Pinpoint the cell where the given text exists, returning its (x, y) midpoint coordinate. 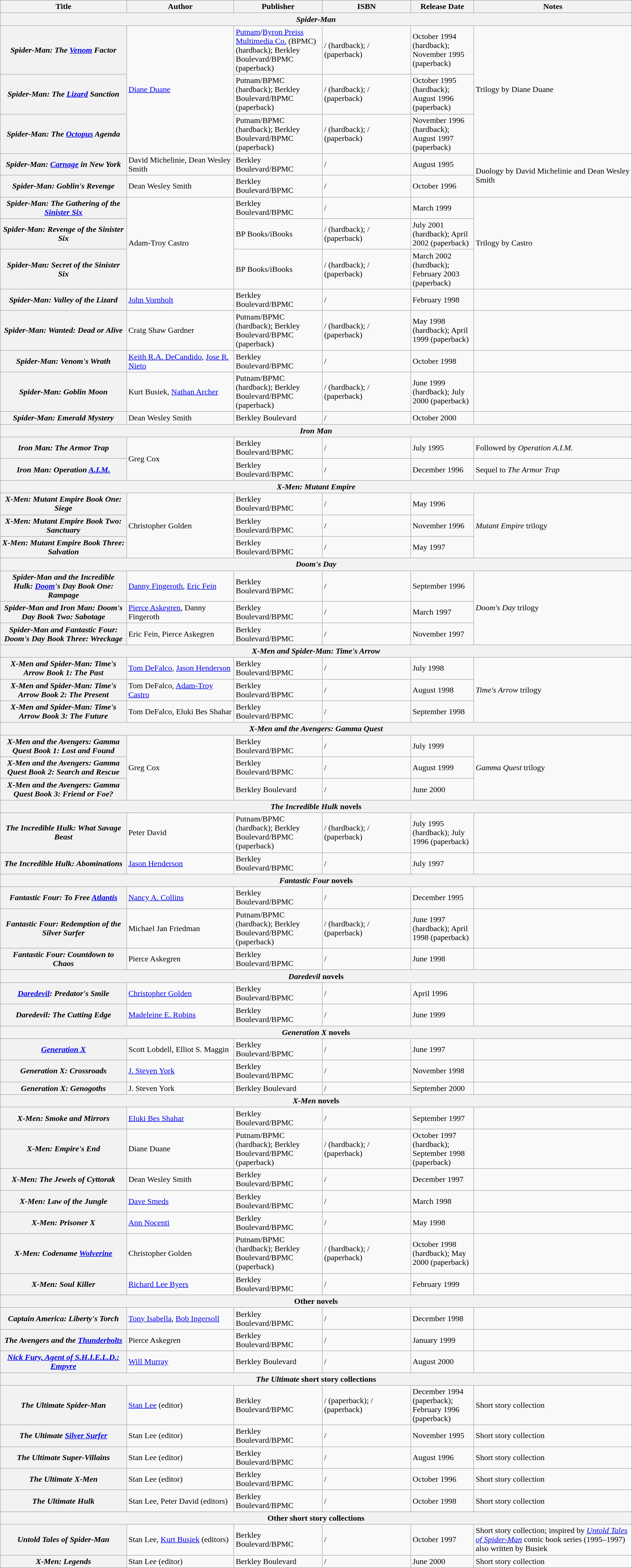
Spider-Man: The Octopus Agenda (63, 134)
X-Men: Mutant Empire (316, 487)
Pierce Askegren, Danny Fingeroth (180, 612)
Daredevil: Predator's Smile (63, 993)
Trilogy by Diane Duane (553, 90)
Followed by Operation A.I.M. (553, 448)
X-Men: Prisoner X (63, 1223)
Doom's Day (316, 564)
September 1997 (442, 1118)
October 1998 (hardback); May 2000 (paperback) (442, 1253)
Spider-Man: Venom's Wrath (63, 361)
Nancy A. Collins (180, 897)
July 1998 (442, 668)
The Ultimate Spider-Man (63, 1405)
The Incredible Hulk: What Savage Beast (63, 833)
Spider-Man: Goblin Moon (63, 392)
Spider-Man and Iron Man: Doom's Day Book Two: Sabotage (63, 612)
March 1997 (442, 612)
X-Men and the Avengers: Gamma Quest Book 3: Friend or Foe? (63, 789)
Spider-Man: Goblin's Revenge (63, 186)
July 2001 (hardback); April 2002 (paperback) (442, 234)
The Ultimate Super-Villains (63, 1458)
Spider-Man: Valley of the Lizard (63, 300)
X-Men novels (316, 1101)
November 1997 (442, 634)
Tony Isabella, Bob Ingersoll (180, 1318)
April 1996 (442, 993)
X-Men and the Avengers: Gamma Quest Book 2: Search and Rescue (63, 768)
December 1996 (442, 470)
June 1997 (442, 1049)
Kurt Busiek, Nathan Archer (180, 392)
David Michelinie, Dean Wesley Smith (180, 165)
The Ultimate Hulk (63, 1501)
The Ultimate short story collections (316, 1379)
X-Men: Mutant Empire Book One: Siege (63, 504)
Doom's Day trilogy (553, 608)
Spider-Man: Carnage in New York (63, 165)
August 1995 (442, 165)
November 1995 (442, 1436)
Other short story collections (316, 1518)
August 2000 (442, 1362)
August 1999 (442, 768)
Author (180, 7)
Generation X: Genogoths (63, 1088)
Duology by David Michelinie and Dean Wesley Smith (553, 175)
X-Men and Spider-Man: Time's Arrow Book 3: The Future (63, 712)
November 1996 (442, 526)
August 1996 (442, 1458)
Eluki Bes Shahar (180, 1118)
December 1994 (paperback); February 1996 (paperback) (442, 1405)
Other novels (316, 1301)
/ (paperback); / (paperback) (367, 1405)
Generation X novels (316, 1032)
The Avengers and the Thunderbolts (63, 1340)
Spider-Man (316, 19)
The Ultimate Silver Surfer (63, 1436)
Stan Lee, Kurt Busiek (editors) (180, 1540)
Craig Shaw Gardner (180, 330)
Spider-Man: The Lizard Sanction (63, 94)
February 1999 (442, 1284)
Spider-Man and Fantastic Four: Doom's Day Book Three: Wreckage (63, 634)
Nick Fury, Agent of S.H.I.E.L.D.: Empyre (63, 1362)
Spider-Man: Wanted: Dead or Alive (63, 330)
Peter David (180, 833)
Iron Man: Operation A.I.M. (63, 470)
Spider-Man and the Incredible Hulk: Doom's Day Book One: Rampage (63, 586)
Ann Nocenti (180, 1223)
Short story collection; inspired by Untold Tales of Spider-Man comic book series (1995–1997) also written by Busiek (553, 1540)
Notes (553, 7)
X-Men and Spider-Man: Time's Arrow Book 2: The Present (63, 690)
June 1997 (hardback); April 1998 (paperback) (442, 928)
September 1998 (442, 712)
Spider-Man: Revenge of the Sinister Six (63, 234)
June 1998 (442, 959)
Spider-Man: Emerald Mystery (63, 418)
The Incredible Hulk: Abominations (63, 863)
Gamma Quest trilogy (553, 768)
February 1998 (442, 300)
Michael Jan Friedman (180, 928)
X-Men: Mutant Empire Book Two: Sanctuary (63, 526)
Time's Arrow trilogy (553, 690)
Generation X: Crossroads (63, 1071)
Dave Smeds (180, 1201)
Tom DeFalco, Jason Henderson (180, 668)
October 1997 (hardback); September 1998 (paperback) (442, 1149)
Danny Fingeroth, Eric Fein (180, 586)
Publisher (278, 7)
Spider-Man: The Venom Factor (63, 50)
Madeleine E. Robins (180, 1015)
June 1999 (442, 1015)
Scott Lobdell, Elliot S. Maggin (180, 1049)
December 1995 (442, 897)
X-Men: Empire's End (63, 1149)
October 1994 (hardback); November 1995 (paperback) (442, 50)
October 1997 (442, 1540)
Captain America: Liberty's Torch (63, 1318)
July 1999 (442, 746)
Mutant Empire trilogy (553, 526)
X-Men: Law of the Jungle (63, 1201)
John Vornholt (180, 300)
November 1998 (442, 1071)
October 1995 (hardback); August 1996 (paperback) (442, 94)
Adam-Troy Castro (180, 243)
Release Date (442, 7)
Keith R.A. DeCandido, Jose R. Nieto (180, 361)
March 1998 (442, 1201)
June 1999 (hardback); July 2000 (paperback) (442, 392)
May 1997 (442, 547)
Daredevil novels (316, 976)
Jason Henderson (180, 863)
Spider-Man: Secret of the Sinister Six (63, 269)
X-Men and the Avengers: Gamma Quest Book 1: Lost and Found (63, 746)
Tom DeFalco, Adam-Troy Castro (180, 690)
September 2000 (442, 1088)
Eric Fein, Pierce Askegren (180, 634)
X-Men and the Avengers: Gamma Quest (316, 729)
Will Murray (180, 1362)
March 2002 (hardback); February 2003 (paperback) (442, 269)
November 1996 (hardback); August 1997 (paperback) (442, 134)
The Incredible Hulk novels (316, 806)
October 2000 (442, 418)
Iron Man (316, 431)
Fantastic Four: Countdown to Chaos (63, 959)
Daredevil: The Cutting Edge (63, 1015)
Tom DeFalco, Eluki Bes Shahar (180, 712)
Fantastic Four: Redemption of the Silver Surfer (63, 928)
Generation X (63, 1049)
March 1999 (442, 208)
Richard Lee Byers (180, 1284)
X-Men and Spider-Man: Time's Arrow Book 1: The Past (63, 668)
September 1996 (442, 586)
August 1998 (442, 690)
X-Men and Spider-Man: Time's Arrow (316, 651)
Spider-Man: The Gathering of the Sinister Six (63, 208)
Stan Lee, Peter David (editors) (180, 1501)
Trilogy by Castro (553, 243)
Fantastic Four: To Free Atlantis (63, 897)
July 1995 (442, 448)
The Ultimate X-Men (63, 1479)
ISBN (367, 7)
July 1997 (442, 863)
X-Men: The Jewels of Cyttorak (63, 1179)
Sequel to The Armor Trap (553, 470)
May 1996 (442, 504)
January 1999 (442, 1340)
Fantastic Four novels (316, 880)
December 1997 (442, 1179)
X-Men: Smoke and Mirrors (63, 1118)
Iron Man: The Armor Trap (63, 448)
Putnam/Byron Preiss Multimedia Co. (BPMC) (hardback); Berkley Boulevard/BPMC (paperback) (278, 50)
July 1995 (hardback); July 1996 (paperback) (442, 833)
May 1998 (442, 1223)
X-Men: Soul Killer (63, 1284)
December 1998 (442, 1318)
Title (63, 7)
X-Men: Mutant Empire Book Three: Salvation (63, 547)
Untold Tales of Spider-Man (63, 1540)
May 1998 (hardback); April 1999 (paperback) (442, 330)
X-Men: Legends (63, 1561)
X-Men: Codename Wolverine (63, 1253)
